For the text-containing cell, return its midpoint in [x, y] coordinate format. 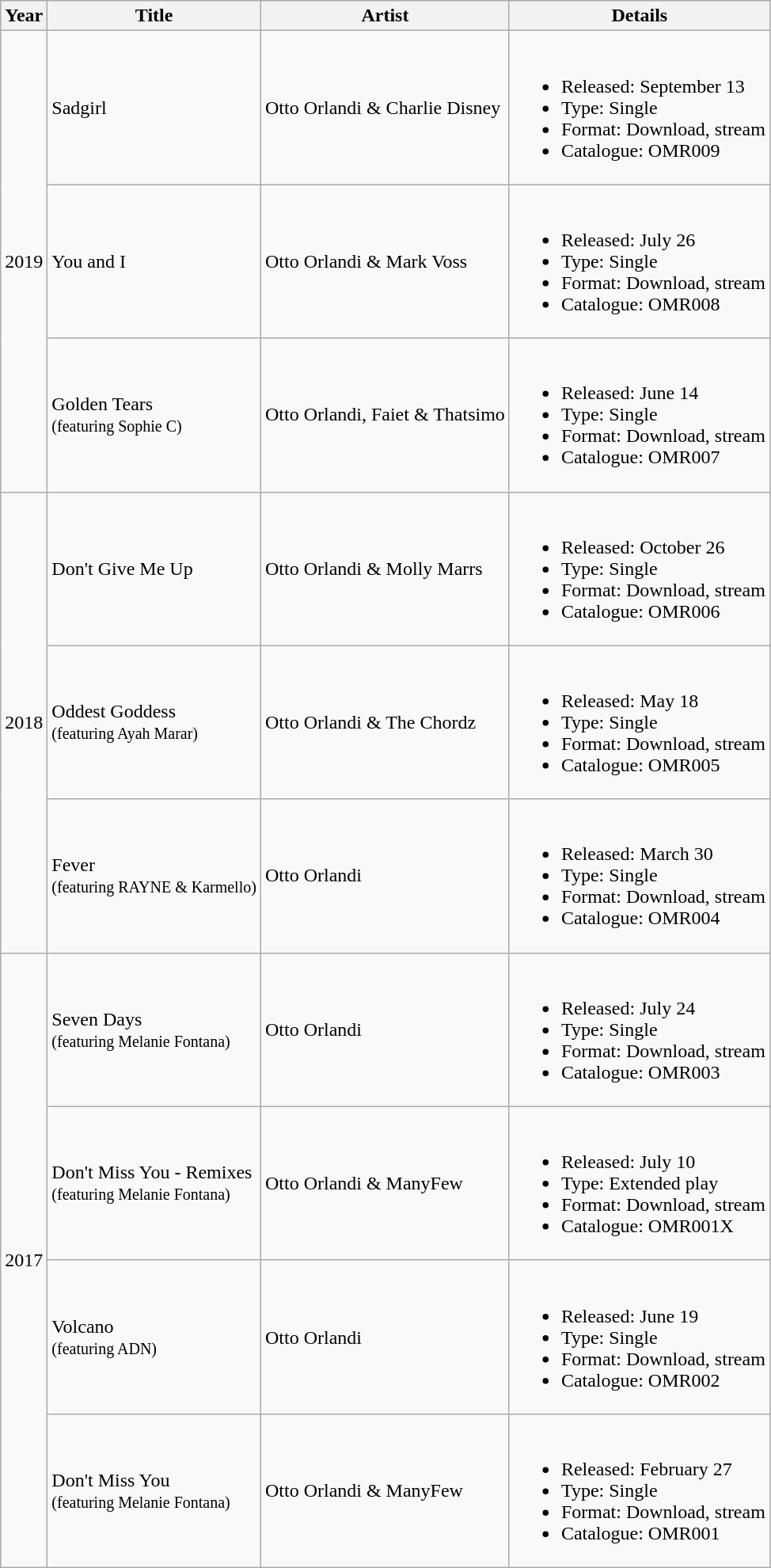
Released: June 14Type: SingleFormat: Download, streamCatalogue: OMR007 [640, 415]
Artist [385, 16]
2017 [24, 1260]
Released: September 13Type: SingleFormat: Download, streamCatalogue: OMR009 [640, 108]
Released: July 24Type: SingleFormat: Download, streamCatalogue: OMR003 [640, 1029]
Details [640, 16]
You and I [154, 261]
Otto Orlandi, Faiet & Thatsimo [385, 415]
2018 [24, 722]
Otto Orlandi & Molly Marrs [385, 569]
Oddest Goddess(featuring Ayah Marar) [154, 722]
Don't Miss You(featuring Melanie Fontana) [154, 1490]
Released: February 27Type: SingleFormat: Download, streamCatalogue: OMR001 [640, 1490]
Released: June 19Type: SingleFormat: Download, streamCatalogue: OMR002 [640, 1337]
Don't Miss You - Remixes(featuring Melanie Fontana) [154, 1183]
Otto Orlandi & Charlie Disney [385, 108]
Fever(featuring RAYNE & Karmello) [154, 876]
2019 [24, 261]
Don't Give Me Up [154, 569]
Otto Orlandi & The Chordz [385, 722]
Sadgirl [154, 108]
Released: March 30Type: SingleFormat: Download, streamCatalogue: OMR004 [640, 876]
Released: July 10Type: Extended playFormat: Download, streamCatalogue: OMR001X [640, 1183]
Golden Tears(featuring Sophie C) [154, 415]
Released: July 26Type: SingleFormat: Download, streamCatalogue: OMR008 [640, 261]
Seven Days(featuring Melanie Fontana) [154, 1029]
Title [154, 16]
Otto Orlandi & Mark Voss [385, 261]
Volcano(featuring ADN) [154, 1337]
Year [24, 16]
Released: May 18Type: SingleFormat: Download, streamCatalogue: OMR005 [640, 722]
Released: October 26Type: SingleFormat: Download, streamCatalogue: OMR006 [640, 569]
